From the cell containing the given text, extract its center point as (x, y) coordinate. 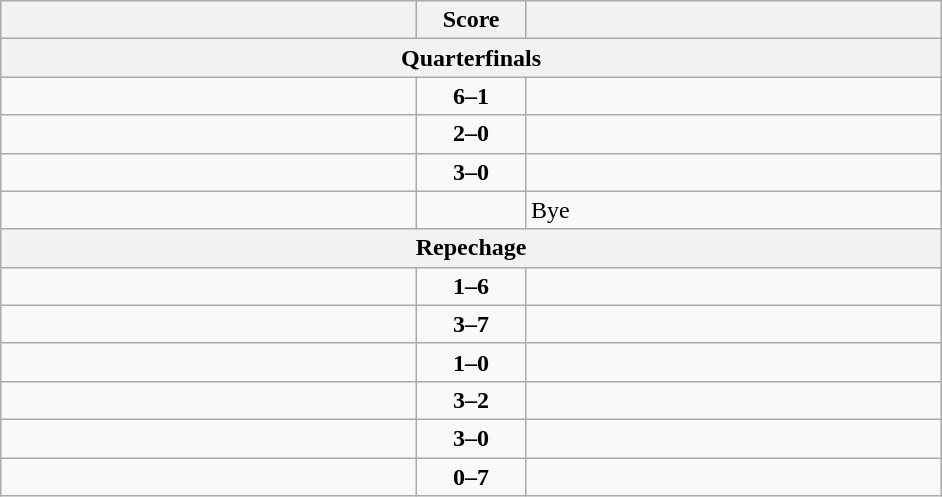
Quarterfinals (472, 58)
6–1 (472, 96)
Repechage (472, 248)
Bye (733, 210)
Score (472, 20)
3–7 (472, 324)
0–7 (472, 477)
3–2 (472, 400)
1–6 (472, 286)
2–0 (472, 134)
1–0 (472, 362)
